Pinpoint the cell where the given text exists, returning its [x, y] midpoint coordinate. 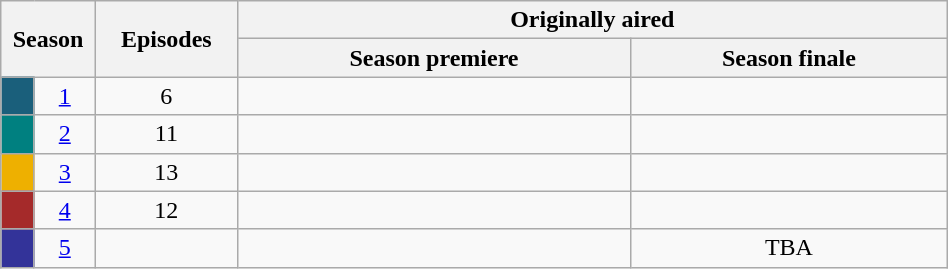
5 [64, 248]
2 [64, 134]
Season [48, 39]
Season finale [790, 58]
12 [166, 210]
Episodes [166, 39]
TBA [790, 248]
4 [64, 210]
3 [64, 172]
Season premiere [434, 58]
11 [166, 134]
1 [64, 96]
13 [166, 172]
Originally aired [592, 20]
6 [166, 96]
